Extract the (x, y) coordinate from the center of the cell holding the provided text.  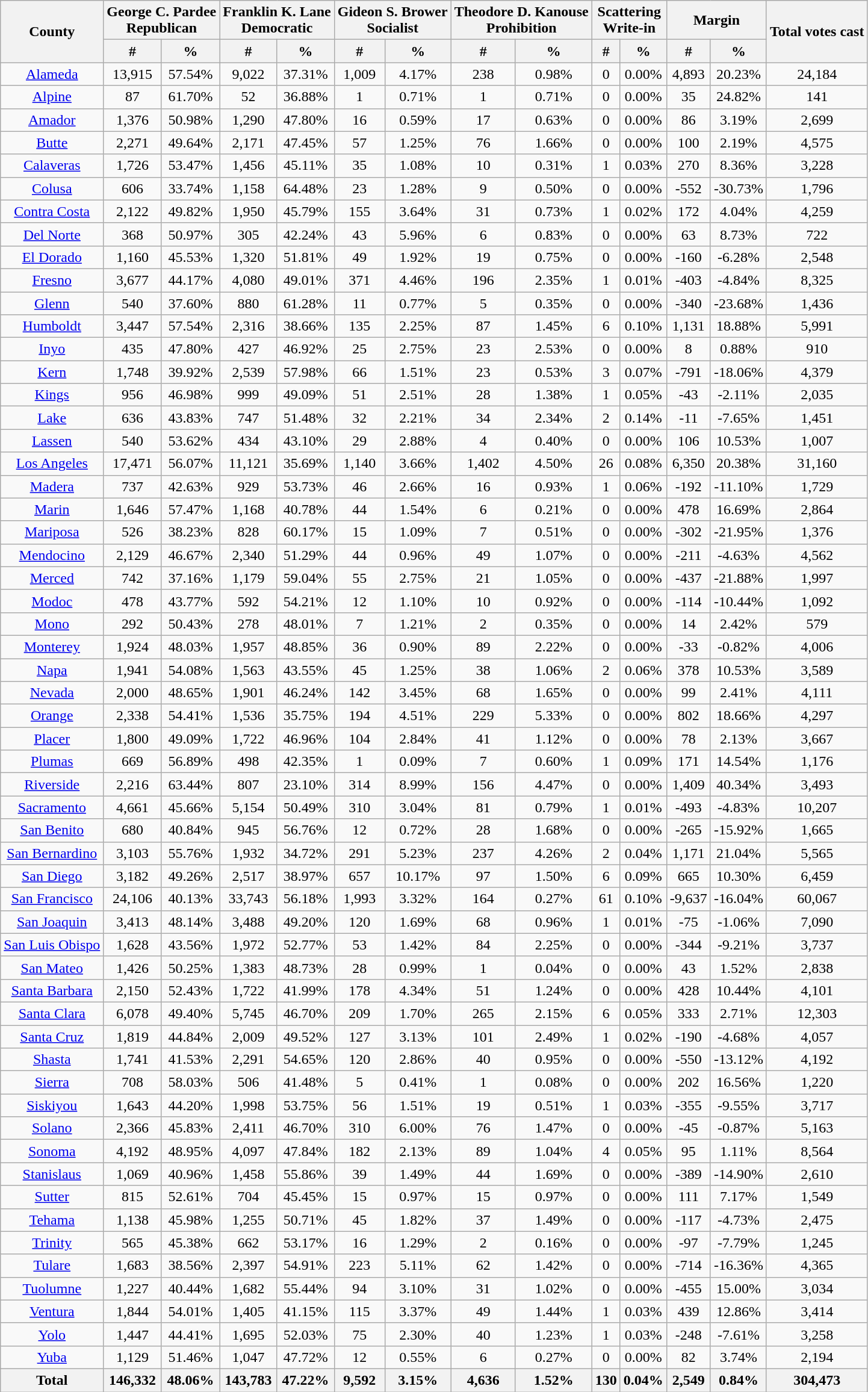
42.63% (190, 486)
Stanislaus (52, 1174)
1,972 (248, 945)
171 (689, 762)
636 (132, 418)
39.92% (190, 372)
2.22% (554, 647)
Merced (52, 578)
999 (248, 395)
2,864 (817, 509)
17 (483, 120)
48.85% (306, 647)
40.44% (190, 1288)
Total (52, 1380)
747 (248, 418)
49.26% (190, 876)
0.07% (643, 372)
32 (359, 418)
62 (483, 1266)
46.67% (190, 555)
57 (359, 143)
-4.68% (738, 1036)
4.04% (738, 211)
George C. PardeeRepublican (161, 20)
1.38% (554, 395)
434 (248, 441)
0.60% (554, 762)
2,000 (132, 693)
368 (132, 234)
Los Angeles (52, 464)
53.75% (306, 1105)
579 (817, 624)
1.11% (738, 1151)
3,258 (817, 1334)
1.08% (418, 166)
Del Norte (52, 234)
-192 (689, 486)
291 (359, 853)
-75 (689, 922)
0.14% (643, 418)
Sacramento (52, 807)
-4.83% (738, 807)
-21.95% (738, 532)
Tulare (52, 1266)
San Bernardino (52, 853)
2,129 (132, 555)
0.50% (554, 188)
5,745 (248, 1013)
44.41% (190, 1334)
1.02% (554, 1288)
55.44% (306, 1288)
Tehama (52, 1220)
1,643 (132, 1105)
33.74% (190, 188)
4.50% (554, 464)
1,447 (132, 1334)
106 (689, 441)
4,379 (817, 372)
1,741 (132, 1060)
155 (359, 211)
38.23% (190, 532)
Plumas (52, 762)
10,207 (817, 807)
592 (248, 601)
-97 (689, 1243)
2,517 (248, 876)
50.71% (306, 1220)
75 (359, 1334)
-4.84% (738, 280)
40.78% (306, 509)
4,636 (483, 1380)
1,665 (817, 830)
196 (483, 280)
45.66% (190, 807)
94 (359, 1288)
20.38% (738, 464)
101 (483, 1036)
31,160 (817, 464)
84 (483, 945)
0.90% (418, 647)
Yolo (52, 1334)
2,366 (132, 1128)
6,350 (689, 464)
37.31% (306, 74)
807 (248, 785)
2,291 (248, 1060)
46.24% (306, 693)
194 (359, 716)
0.40% (554, 441)
1,168 (248, 509)
41.53% (190, 1060)
55.76% (190, 853)
10.17% (418, 876)
-23.68% (738, 303)
35.75% (306, 716)
1.07% (554, 555)
3.04% (418, 807)
-9.55% (738, 1105)
0.31% (554, 166)
2,411 (248, 1128)
0.93% (554, 486)
47.72% (306, 1357)
237 (483, 853)
0.77% (418, 303)
2.35% (554, 280)
15.00% (738, 1288)
1,426 (132, 968)
Mendocino (52, 555)
46.92% (306, 349)
13,915 (132, 74)
Gideon S. BrowerSocialist (392, 20)
-7.79% (738, 1243)
945 (248, 830)
565 (132, 1243)
1.21% (418, 624)
0.63% (554, 120)
Shasta (52, 1060)
San Luis Obispo (52, 945)
-7.61% (738, 1334)
737 (132, 486)
53.17% (306, 1243)
3.13% (418, 1036)
-4.63% (738, 555)
-9.21% (738, 945)
3,493 (817, 785)
49.01% (306, 280)
146,332 (132, 1380)
223 (359, 1266)
95 (689, 1151)
Calaveras (52, 166)
1.66% (554, 143)
San Francisco (52, 899)
8,325 (817, 280)
-493 (689, 807)
2,338 (132, 716)
Santa Clara (52, 1013)
Glenn (52, 303)
51.48% (306, 418)
1,069 (132, 1174)
0.83% (554, 234)
-340 (689, 303)
County (52, 31)
81 (483, 807)
1,932 (248, 853)
956 (132, 395)
39 (359, 1174)
4,365 (817, 1266)
50.98% (190, 120)
4,562 (817, 555)
0.59% (418, 120)
1,179 (248, 578)
665 (689, 876)
2,397 (248, 1266)
0.95% (554, 1060)
3,103 (132, 853)
1,695 (248, 1334)
111 (689, 1197)
24,184 (817, 74)
1.65% (554, 693)
-160 (689, 257)
57.98% (306, 372)
1,290 (248, 120)
55.86% (306, 1174)
38.97% (306, 876)
1,456 (248, 166)
-455 (689, 1288)
2,171 (248, 143)
Theodore D. KanouseProhibition (521, 20)
-15.92% (738, 830)
-114 (689, 601)
54.01% (190, 1311)
50.49% (306, 807)
4,297 (817, 716)
1,007 (817, 441)
3.15% (418, 1380)
Contra Costa (52, 211)
-45 (689, 1128)
37 (483, 1220)
63 (689, 234)
16.56% (738, 1083)
305 (248, 234)
-16.36% (738, 1266)
229 (483, 716)
6,459 (817, 876)
4.17% (418, 74)
43.56% (190, 945)
5.11% (418, 1266)
San Diego (52, 876)
828 (248, 532)
6.00% (418, 1128)
1.23% (554, 1334)
37.16% (190, 578)
182 (359, 1151)
35.69% (306, 464)
428 (689, 990)
56.76% (306, 830)
371 (359, 280)
41.15% (306, 1311)
1,726 (132, 166)
5.33% (554, 716)
265 (483, 1013)
55 (359, 578)
0.53% (554, 372)
-10.44% (738, 601)
1,140 (359, 464)
270 (689, 166)
47.22% (306, 1380)
606 (132, 188)
9,592 (359, 1380)
Tuolumne (52, 1288)
Humboldt (52, 326)
8 (689, 349)
41.48% (306, 1083)
-248 (689, 1334)
-344 (689, 945)
8.73% (738, 234)
722 (817, 234)
34.72% (306, 853)
2.53% (554, 349)
2.71% (738, 1013)
Riverside (52, 785)
1,993 (359, 899)
3,182 (132, 876)
910 (817, 349)
-117 (689, 1220)
5.23% (418, 853)
2,549 (689, 1380)
Inyo (52, 349)
4.46% (418, 280)
1,458 (248, 1174)
104 (359, 739)
Lake (52, 418)
Orange (52, 716)
1,245 (817, 1243)
929 (248, 486)
38.66% (306, 326)
2.30% (418, 1334)
48.65% (190, 693)
435 (132, 349)
1.29% (418, 1243)
52.43% (190, 990)
1,536 (248, 716)
42.24% (306, 234)
1.92% (418, 257)
3.64% (418, 211)
54.91% (306, 1266)
40.96% (190, 1174)
Santa Cruz (52, 1036)
1.45% (554, 326)
1.10% (418, 601)
36.88% (306, 97)
20.23% (738, 74)
45.11% (306, 166)
1,138 (132, 1220)
5,565 (817, 853)
Alpine (52, 97)
238 (483, 74)
1,255 (248, 1220)
78 (689, 739)
314 (359, 785)
4,057 (817, 1036)
60,067 (817, 899)
802 (689, 716)
3,589 (817, 670)
2,122 (132, 211)
Total votes cast (817, 31)
21.04% (738, 853)
1.06% (554, 670)
8.99% (418, 785)
1,409 (689, 785)
304,473 (817, 1380)
333 (689, 1013)
1.24% (554, 990)
48.03% (190, 647)
46.98% (190, 395)
52.61% (190, 1197)
7.17% (738, 1197)
Ventura (52, 1311)
1.68% (554, 830)
53 (359, 945)
2.86% (418, 1060)
3,034 (817, 1288)
-265 (689, 830)
-403 (689, 280)
Franklin K. LaneDemocratic (277, 20)
45.53% (190, 257)
44.84% (190, 1036)
4,661 (132, 807)
Colusa (52, 188)
427 (248, 349)
4.51% (418, 716)
43.83% (190, 418)
742 (132, 578)
-302 (689, 532)
0.75% (554, 257)
1,436 (817, 303)
-550 (689, 1060)
115 (359, 1311)
1,997 (817, 578)
-0.87% (738, 1128)
0.41% (418, 1083)
2,271 (132, 143)
46.96% (306, 739)
Napa (52, 670)
1.28% (418, 188)
4,006 (817, 647)
2,699 (817, 120)
40.13% (190, 899)
50.43% (190, 624)
1,924 (132, 647)
60.17% (306, 532)
5,154 (248, 807)
48.06% (190, 1380)
-21.88% (738, 578)
10.30% (738, 876)
-0.82% (738, 647)
Sonoma (52, 1151)
El Dorado (52, 257)
3.66% (418, 464)
9 (483, 188)
45.45% (306, 1197)
1,748 (132, 372)
6,078 (132, 1013)
44.17% (190, 280)
4,575 (817, 143)
Trinity (52, 1243)
-14.90% (738, 1174)
2,340 (248, 555)
172 (689, 211)
143,783 (248, 1380)
2.34% (554, 418)
178 (359, 990)
29 (359, 441)
54.08% (190, 670)
3,677 (132, 280)
Kern (52, 372)
-6.28% (738, 257)
1,800 (132, 739)
-552 (689, 188)
1,683 (132, 1266)
0.79% (554, 807)
1,729 (817, 486)
3.74% (738, 1357)
10.44% (738, 990)
1,549 (817, 1197)
24.82% (738, 97)
56.89% (190, 762)
40.84% (190, 830)
3,717 (817, 1105)
439 (689, 1311)
53.62% (190, 441)
53.47% (190, 166)
0.73% (554, 211)
Marin (52, 509)
Siskiyou (52, 1105)
2.19% (738, 143)
97 (483, 876)
54.65% (306, 1060)
38.56% (190, 1266)
2,316 (248, 326)
ScatteringWrite-in (629, 20)
3,447 (132, 326)
1.82% (418, 1220)
-43 (689, 395)
4,111 (817, 693)
Solano (52, 1128)
44.20% (190, 1105)
43.77% (190, 601)
1,405 (248, 1311)
1,227 (132, 1288)
1,158 (248, 188)
Alameda (52, 74)
51.46% (190, 1357)
21 (483, 578)
3,414 (817, 1311)
-211 (689, 555)
12,303 (817, 1013)
48.95% (190, 1151)
5,163 (817, 1128)
49.52% (306, 1036)
-30.73% (738, 188)
1,950 (248, 211)
657 (359, 876)
1,682 (248, 1288)
Santa Barbara (52, 990)
5.96% (418, 234)
4.26% (554, 853)
San Joaquin (52, 922)
49.40% (190, 1013)
48.14% (190, 922)
Margin (716, 20)
-18.06% (738, 372)
-714 (689, 1266)
680 (132, 830)
141 (817, 97)
142 (359, 693)
Placer (52, 739)
50.25% (190, 968)
Madera (52, 486)
2.49% (554, 1036)
1,796 (817, 188)
42.35% (306, 762)
-4.73% (738, 1220)
-355 (689, 1105)
202 (689, 1083)
506 (248, 1083)
2,548 (817, 257)
-437 (689, 578)
164 (483, 899)
-190 (689, 1036)
48.73% (306, 968)
815 (132, 1197)
1.05% (554, 578)
8,564 (817, 1151)
56 (359, 1105)
1.70% (418, 1013)
1,628 (132, 945)
12.86% (738, 1311)
41.99% (306, 990)
1.44% (554, 1311)
3.19% (738, 120)
45.38% (190, 1243)
40.34% (738, 785)
526 (132, 532)
2,194 (817, 1357)
86 (689, 120)
34 (483, 418)
0.88% (738, 349)
18.66% (738, 716)
4.47% (554, 785)
18.88% (738, 326)
1,160 (132, 257)
San Benito (52, 830)
3,488 (248, 922)
0.72% (418, 830)
23.10% (306, 785)
43.55% (306, 670)
1,646 (132, 509)
-389 (689, 1174)
3.37% (418, 1311)
4,259 (817, 211)
9,022 (248, 74)
37.60% (190, 303)
1.12% (554, 739)
56.18% (306, 899)
3.45% (418, 693)
Lassen (52, 441)
1,220 (817, 1083)
-13.12% (738, 1060)
135 (359, 326)
209 (359, 1013)
2,150 (132, 990)
1,451 (817, 418)
50.97% (190, 234)
498 (248, 762)
5,991 (817, 326)
49.64% (190, 143)
58.03% (190, 1083)
59.04% (306, 578)
52.77% (306, 945)
2.42% (738, 624)
52 (248, 97)
-1.06% (738, 922)
2,009 (248, 1036)
0.98% (554, 74)
San Mateo (52, 968)
64.48% (306, 188)
2.51% (418, 395)
-16.04% (738, 899)
11 (359, 303)
3 (606, 372)
52.03% (306, 1334)
1.47% (554, 1128)
49.82% (190, 211)
57.47% (190, 509)
2,216 (132, 785)
49.20% (306, 922)
33,743 (248, 899)
1,171 (689, 853)
47.45% (306, 143)
1.54% (418, 509)
1,176 (817, 762)
63.44% (190, 785)
1,009 (359, 74)
3.32% (418, 899)
662 (248, 1243)
Fresno (52, 280)
51.81% (306, 257)
Modoc (52, 601)
17,471 (132, 464)
278 (248, 624)
38 (483, 670)
4.34% (418, 990)
1,819 (132, 1036)
2,475 (817, 1220)
1.50% (554, 876)
669 (132, 762)
0.99% (418, 968)
14.54% (738, 762)
704 (248, 1197)
1,129 (132, 1357)
0.21% (554, 509)
Amador (52, 120)
156 (483, 785)
Sierra (52, 1083)
0.92% (554, 601)
1,563 (248, 670)
16.69% (738, 509)
1,844 (132, 1311)
3,737 (817, 945)
0.55% (418, 1357)
-7.65% (738, 418)
61.28% (306, 303)
708 (132, 1083)
3,667 (817, 739)
Monterey (52, 647)
Butte (52, 143)
1,957 (248, 647)
1,092 (817, 601)
24,106 (132, 899)
127 (359, 1036)
130 (606, 1380)
1.09% (418, 532)
46 (359, 486)
4,101 (817, 990)
-791 (689, 372)
1,941 (132, 670)
Mono (52, 624)
Sutter (52, 1197)
2,838 (817, 968)
45.98% (190, 1220)
Yuba (52, 1357)
292 (132, 624)
53.73% (306, 486)
2.15% (554, 1013)
1,901 (248, 693)
2.41% (738, 693)
100 (689, 143)
26 (606, 464)
51.29% (306, 555)
-33 (689, 647)
99 (689, 693)
Mariposa (52, 532)
4,080 (248, 280)
61.70% (190, 97)
61 (606, 899)
4,097 (248, 1151)
47.84% (306, 1151)
880 (248, 303)
1,047 (248, 1357)
1,320 (248, 257)
66 (359, 372)
1,402 (483, 464)
56.07% (190, 464)
-2.11% (738, 395)
Kings (52, 395)
2,539 (248, 372)
3.10% (418, 1288)
54.21% (306, 601)
0.16% (554, 1243)
36 (359, 647)
2.84% (418, 739)
8.36% (738, 166)
48.01% (306, 624)
11,121 (248, 464)
-11.10% (738, 486)
4,893 (689, 74)
1,383 (248, 968)
3,413 (132, 922)
54.41% (190, 716)
2.88% (418, 441)
1.04% (554, 1151)
45.79% (306, 211)
45.83% (190, 1128)
2,610 (817, 1174)
0.84% (738, 1380)
1,131 (689, 326)
-9,637 (689, 899)
3,228 (817, 166)
2.21% (418, 418)
7,090 (817, 922)
2.66% (418, 486)
82 (689, 1357)
1,998 (248, 1105)
14 (689, 624)
Nevada (52, 693)
25 (359, 349)
43.10% (306, 441)
2,035 (817, 395)
-11 (689, 418)
41 (483, 739)
378 (689, 670)
